Scan for the cell matching the given text and deliver its (X, Y) coordinate at center. 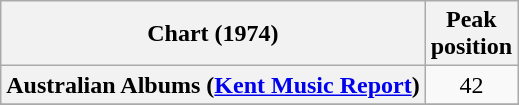
Peakposition (471, 34)
Australian Albums (Kent Music Report) (213, 85)
Chart (1974) (213, 34)
42 (471, 85)
